Return the (x, y) coordinate for the center point of the cell that contains the specified text.  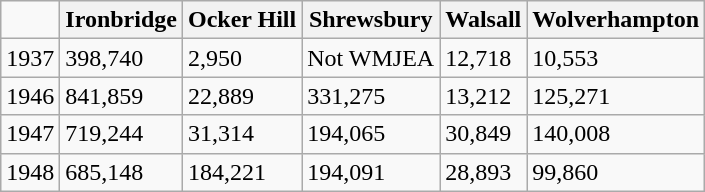
1948 (30, 172)
719,244 (122, 134)
841,859 (122, 96)
Walsall (484, 20)
Ironbridge (122, 20)
194,091 (371, 172)
194,065 (371, 134)
125,271 (616, 96)
28,893 (484, 172)
1947 (30, 134)
331,275 (371, 96)
Shrewsbury (371, 20)
2,950 (242, 58)
13,212 (484, 96)
1946 (30, 96)
Not WMJEA (371, 58)
Ocker Hill (242, 20)
12,718 (484, 58)
685,148 (122, 172)
140,008 (616, 134)
184,221 (242, 172)
398,740 (122, 58)
31,314 (242, 134)
22,889 (242, 96)
1937 (30, 58)
99,860 (616, 172)
10,553 (616, 58)
Wolverhampton (616, 20)
30,849 (484, 134)
